Determine the [x, y] coordinate at the center of the cell enclosing the given text.  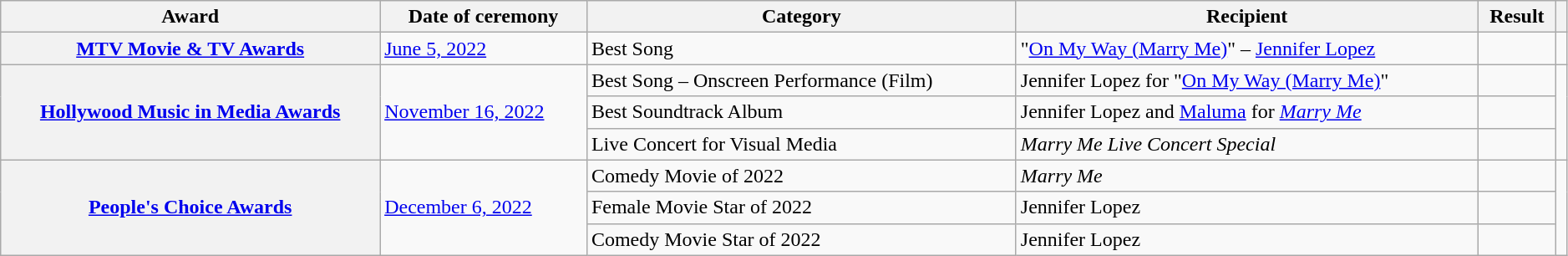
Live Concert for Visual Media [801, 144]
Best Song – Onscreen Performance (Film) [801, 80]
Comedy Movie of 2022 [801, 176]
Best Soundtrack Album [801, 112]
Jennifer Lopez and Maluma for Marry Me [1246, 112]
November 16, 2022 [484, 112]
Comedy Movie Star of 2022 [801, 239]
"On My Way (Marry Me)" – Jennifer Lopez [1246, 49]
Jennifer Lopez for "On My Way (Marry Me)" [1246, 80]
Marry Me [1246, 176]
Female Movie Star of 2022 [801, 207]
June 5, 2022 [484, 49]
People's Choice Awards [190, 207]
Hollywood Music in Media Awards [190, 112]
Best Song [801, 49]
Result [1517, 17]
Marry Me Live Concert Special [1246, 144]
Date of ceremony [484, 17]
Recipient [1246, 17]
MTV Movie & TV Awards [190, 49]
December 6, 2022 [484, 207]
Category [801, 17]
Award [190, 17]
